Search for the cell housing the specified text and yield its (X, Y) center coordinate. 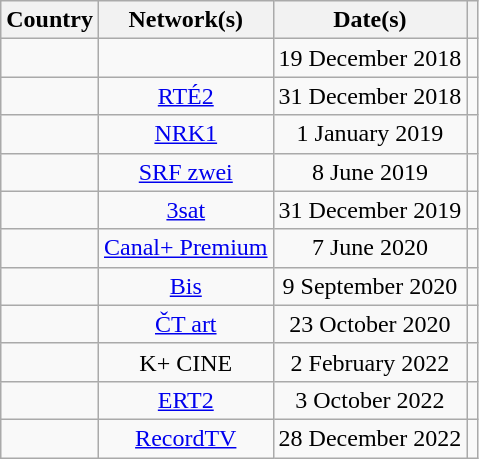
2 February 2022 (370, 362)
ERT2 (186, 400)
3sat (186, 210)
Country (50, 20)
8 June 2019 (370, 172)
19 December 2018 (370, 58)
Canal+ Premium (186, 248)
23 October 2020 (370, 324)
31 December 2019 (370, 210)
Bis (186, 286)
31 December 2018 (370, 96)
SRF zwei (186, 172)
RecordTV (186, 438)
9 September 2020 (370, 286)
3 October 2022 (370, 400)
28 December 2022 (370, 438)
ČT art (186, 324)
7 June 2020 (370, 248)
RTÉ2 (186, 96)
K+ CINE (186, 362)
NRK1 (186, 134)
Date(s) (370, 20)
1 January 2019 (370, 134)
Network(s) (186, 20)
